Extract the (X, Y) coordinate from the center of the cell holding the provided text.  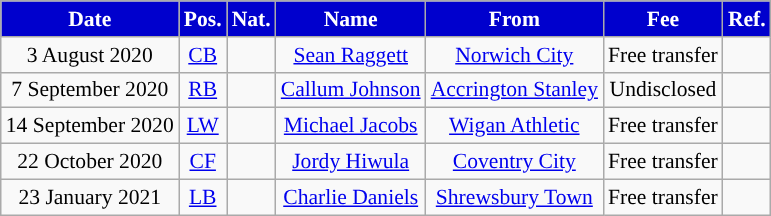
Name (351, 19)
From (514, 19)
RB (203, 90)
14 September 2020 (90, 126)
Accrington Stanley (514, 90)
CF (203, 162)
Michael Jacobs (351, 126)
CB (203, 55)
Norwich City (514, 55)
Coventry City (514, 162)
Undisclosed (663, 90)
Date (90, 19)
Shrewsbury Town (514, 197)
Wigan Athletic (514, 126)
Charlie Daniels (351, 197)
23 January 2021 (90, 197)
7 September 2020 (90, 90)
3 August 2020 (90, 55)
Fee (663, 19)
22 October 2020 (90, 162)
LW (203, 126)
Sean Raggett (351, 55)
LB (203, 197)
Ref. (747, 19)
Pos. (203, 19)
Callum Johnson (351, 90)
Nat. (252, 19)
Jordy Hiwula (351, 162)
